Return [x, y] of the center of cell containing provided text 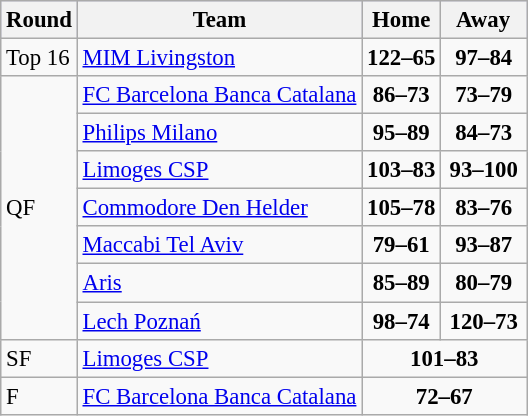
F [39, 396]
120–73 [484, 321]
Home [402, 20]
85–89 [402, 283]
Lech Poznań [220, 321]
122–65 [402, 58]
105–78 [402, 208]
84–73 [484, 133]
97–84 [484, 58]
93–87 [484, 245]
79–61 [402, 245]
Commodore Den Helder [220, 208]
Top 16 [39, 58]
86–73 [402, 95]
SF [39, 358]
Aris [220, 283]
Away [484, 20]
Philips Milano [220, 133]
MIM Livingston [220, 58]
83–76 [484, 208]
80–79 [484, 283]
Team [220, 20]
95–89 [402, 133]
Maccabi Tel Aviv [220, 245]
98–74 [402, 321]
103–83 [402, 170]
73–79 [484, 95]
93–100 [484, 170]
72–67 [444, 396]
101–83 [444, 358]
Round [39, 20]
QF [39, 208]
